Find where the given text appears and provide that cell's center as (X, Y) coordinate. 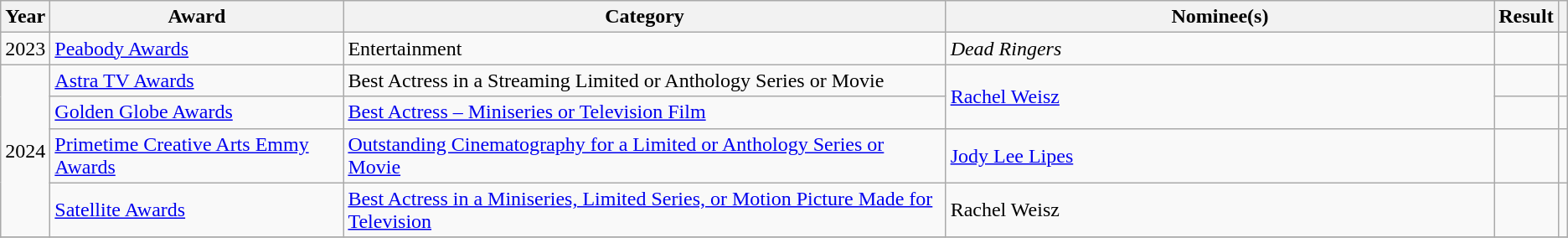
Astra TV Awards (197, 80)
Category (645, 17)
Peabody Awards (197, 49)
Jody Lee Lipes (1220, 156)
Best Actress in a Miniseries, Limited Series, or Motion Picture Made for Television (645, 210)
Nominee(s) (1220, 17)
Outstanding Cinematography for a Limited or Anthology Series or Movie (645, 156)
Satellite Awards (197, 210)
2024 (25, 151)
Result (1526, 17)
Golden Globe Awards (197, 112)
Award (197, 17)
Entertainment (645, 49)
Best Actress in a Streaming Limited or Anthology Series or Movie (645, 80)
Year (25, 17)
Dead Ringers (1220, 49)
Primetime Creative Arts Emmy Awards (197, 156)
Best Actress – Miniseries or Television Film (645, 112)
2023 (25, 49)
